Pinpoint the cell where the given text exists, returning its (x, y) midpoint coordinate. 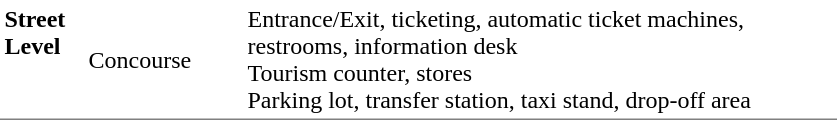
Concourse (164, 60)
Street Level (42, 60)
